Output the (x, y) coordinate of the center of the cell containing the given text.  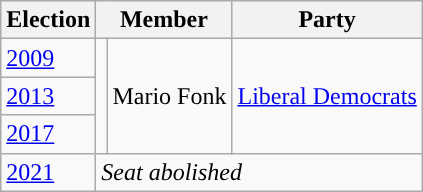
2013 (48, 96)
Member (164, 20)
Liberal Democrats (327, 96)
Election (48, 20)
Party (327, 20)
2021 (48, 172)
Seat abolished (259, 172)
2009 (48, 58)
Mario Fonk (170, 96)
2017 (48, 134)
